Return the [X, Y] coordinate for the center point of the cell that contains the specified text.  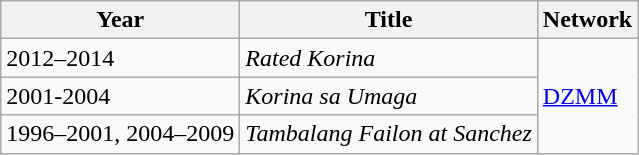
Tambalang Failon at Sanchez [389, 134]
Rated Korina [389, 58]
1996–2001, 2004–2009 [120, 134]
DZMM [587, 96]
2001-2004 [120, 96]
2012–2014 [120, 58]
Year [120, 20]
Korina sa Umaga [389, 96]
Title [389, 20]
Network [587, 20]
